Output the (X, Y) coordinate of the center of the cell containing the given text.  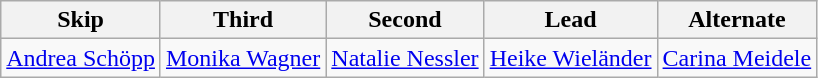
Natalie Nessler (405, 58)
Alternate (737, 20)
Andrea Schöpp (81, 58)
Second (405, 20)
Monika Wagner (242, 58)
Lead (570, 20)
Third (242, 20)
Skip (81, 20)
Carina Meidele (737, 58)
Heike Wieländer (570, 58)
